Find where the given text appears and provide that cell's center as (x, y) coordinate. 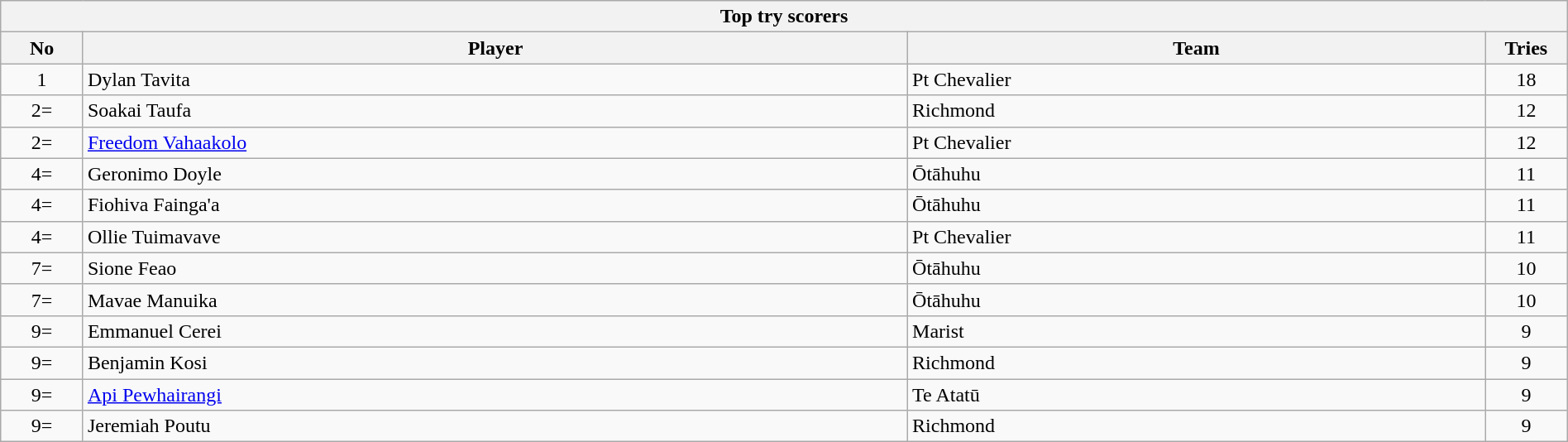
Ollie Tuimavave (495, 237)
Top try scorers (784, 17)
Freedom Vahaakolo (495, 142)
Benjamin Kosi (495, 363)
Team (1197, 48)
Emmanuel Cerei (495, 331)
No (42, 48)
Player (495, 48)
18 (1527, 79)
Mavae Manuika (495, 300)
Marist (1197, 331)
Jeremiah Poutu (495, 426)
1 (42, 79)
Api Pewhairangi (495, 395)
Te Atatū (1197, 395)
Sione Feao (495, 268)
Tries (1527, 48)
Dylan Tavita (495, 79)
Geronimo Doyle (495, 174)
Soakai Taufa (495, 111)
Fiohiva Fainga'a (495, 205)
